Output the [x, y] coordinate of the center of the cell containing the given text.  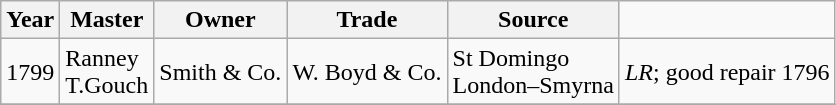
Trade [367, 20]
Master [107, 20]
Year [30, 20]
Source [533, 20]
1799 [30, 72]
St DomingoLondon–Smyrna [533, 72]
Owner [220, 20]
LR; good repair 1796 [727, 72]
W. Boyd & Co. [367, 72]
RanneyT.Gouch [107, 72]
Smith & Co. [220, 72]
